Scan for the cell matching the given text and deliver its (X, Y) coordinate at center. 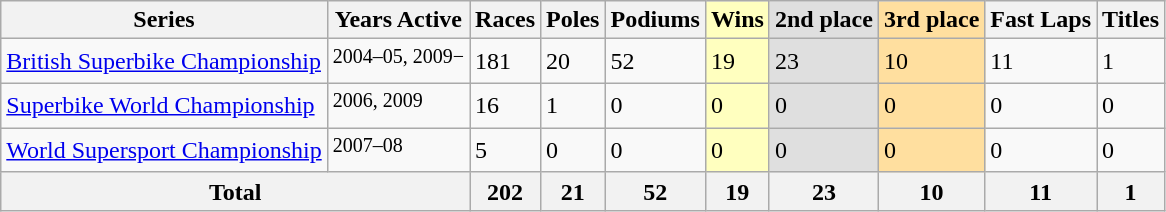
Years Active (398, 20)
Poles (573, 20)
British Superbike Championship (164, 62)
16 (506, 106)
2007–08 (398, 150)
Podiums (655, 20)
Titles (1131, 20)
2004–05, 2009− (398, 62)
Total (236, 191)
181 (506, 62)
3rd place (931, 20)
2nd place (824, 20)
Superbike World Championship (164, 106)
20 (573, 62)
Fast Laps (1041, 20)
Wins (737, 20)
21 (573, 191)
5 (506, 150)
Races (506, 20)
Series (164, 20)
202 (506, 191)
World Supersport Championship (164, 150)
2006, 2009 (398, 106)
